Provide the (X, Y) coordinate of the cell's center where the given text is located.  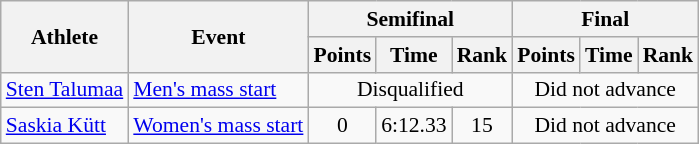
Final (605, 19)
Women's mass start (218, 126)
Disqualified (410, 90)
Athlete (65, 36)
15 (482, 126)
6:12.33 (414, 126)
Men's mass start (218, 90)
Semifinal (410, 19)
Sten Talumaa (65, 90)
Event (218, 36)
Saskia Kütt (65, 126)
0 (342, 126)
